Return (X, Y) of the center of cell containing provided text 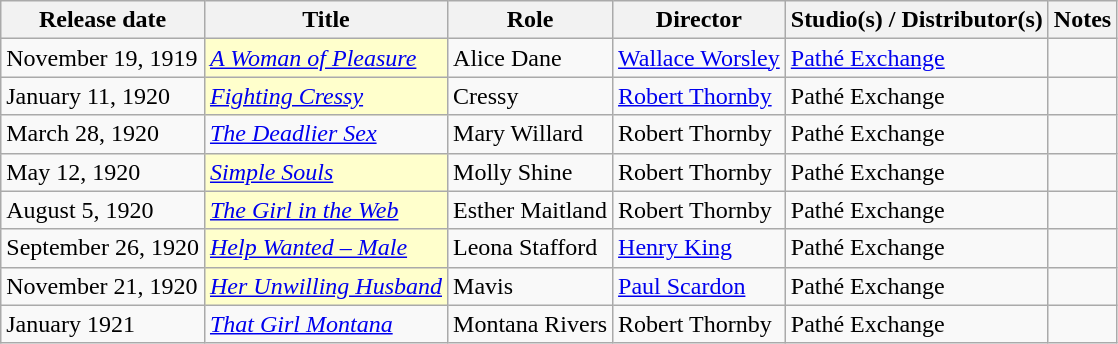
Title (326, 20)
Paul Scardon (700, 286)
That Girl Montana (326, 324)
Simple Souls (326, 172)
The Girl in the Web (326, 210)
January 1921 (103, 324)
Release date (103, 20)
Fighting Cressy (326, 96)
January 11, 1920 (103, 96)
May 12, 1920 (103, 172)
November 19, 1919 (103, 58)
A Woman of Pleasure (326, 58)
Help Wanted – Male (326, 248)
Montana Rivers (530, 324)
Her Unwilling Husband (326, 286)
Mavis (530, 286)
Wallace Worsley (700, 58)
August 5, 1920 (103, 210)
Director (700, 20)
Notes (1082, 20)
Esther Maitland (530, 210)
Cressy (530, 96)
November 21, 1920 (103, 286)
The Deadlier Sex (326, 134)
Henry King (700, 248)
Mary Willard (530, 134)
Role (530, 20)
Alice Dane (530, 58)
Leona Stafford (530, 248)
March 28, 1920 (103, 134)
September 26, 1920 (103, 248)
Studio(s) / Distributor(s) (916, 20)
Molly Shine (530, 172)
